Scan for the cell matching the given text and deliver its (X, Y) coordinate at center. 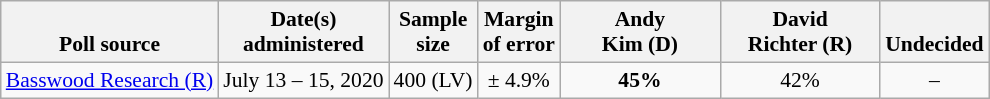
45% (640, 80)
– (934, 80)
Undecided (934, 32)
± 4.9% (519, 80)
Poll source (110, 32)
AndyKim (D) (640, 32)
Marginof error (519, 32)
42% (800, 80)
DavidRichter (R) (800, 32)
Date(s)administered (303, 32)
July 13 – 15, 2020 (303, 80)
Samplesize (434, 32)
Basswood Research (R) (110, 80)
400 (LV) (434, 80)
